Find where the given text appears and provide that cell's center as (x, y) coordinate. 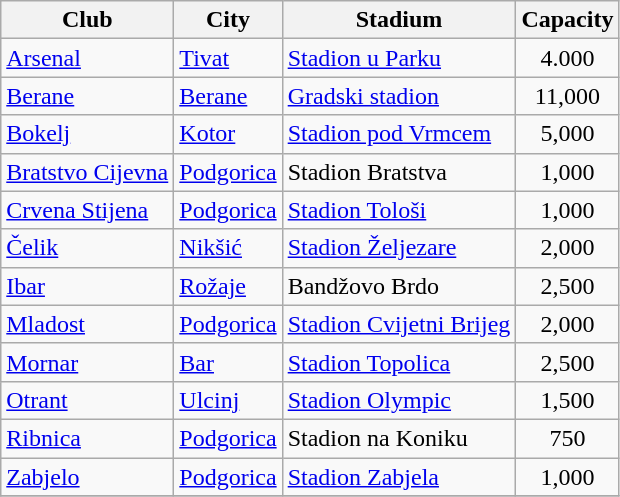
Mladost (88, 324)
1,500 (568, 400)
Bar (228, 362)
Ribnica (88, 438)
Mornar (88, 362)
Zabjelo (88, 477)
Stadion Topolica (399, 362)
Gradski stadion (399, 96)
Rožaje (228, 286)
11,000 (568, 96)
Nikšić (228, 248)
Arsenal (88, 58)
750 (568, 438)
Capacity (568, 20)
Stadion u Parku (399, 58)
Stadion pod Vrmcem (399, 134)
City (228, 20)
Stadion Olympic (399, 400)
Stadion na Koniku (399, 438)
Stadion Cvijetni Brijeg (399, 324)
4.000 (568, 58)
Bratstvo Cijevna (88, 172)
Otrant (88, 400)
Club (88, 20)
Kotor (228, 134)
Bokelj (88, 134)
Ulcinj (228, 400)
Stadion Bratstva (399, 172)
Stadion Željezare (399, 248)
Čelik (88, 248)
Bandžovo Brdo (399, 286)
Crvena Stijena (88, 210)
Stadion Zabjela (399, 477)
Ibar (88, 286)
Stadium (399, 20)
Stadion Tološi (399, 210)
Tivat (228, 58)
5,000 (568, 134)
